Detect which cell encompasses the target text, then output its (X, Y) center coordinate. 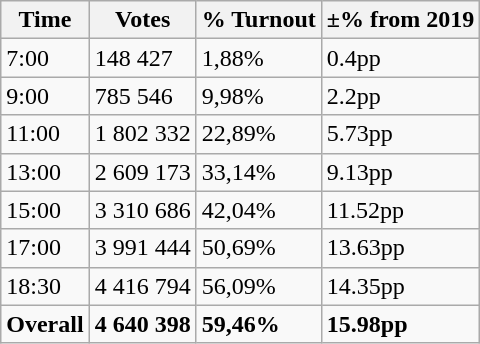
33,14% (258, 172)
18:30 (45, 286)
Votes (142, 20)
17:00 (45, 248)
±% from 2019 (400, 20)
1 802 332 (142, 134)
22,89% (258, 134)
9.13pp (400, 172)
4 640 398 (142, 324)
11.52pp (400, 210)
785 546 (142, 96)
13.63pp (400, 248)
50,69% (258, 248)
Overall (45, 324)
3 991 444 (142, 248)
11:00 (45, 134)
14.35pp (400, 286)
1,88% (258, 58)
56,09% (258, 286)
Time (45, 20)
42,04% (258, 210)
0.4pp (400, 58)
9,98% (258, 96)
15:00 (45, 210)
13:00 (45, 172)
148 427 (142, 58)
15.98pp (400, 324)
2.2pp (400, 96)
9:00 (45, 96)
4 416 794 (142, 286)
% Turnout (258, 20)
5.73pp (400, 134)
3 310 686 (142, 210)
59,46% (258, 324)
7:00 (45, 58)
2 609 173 (142, 172)
